Provide the (x, y) coordinate of the cell's center where the given text is located.  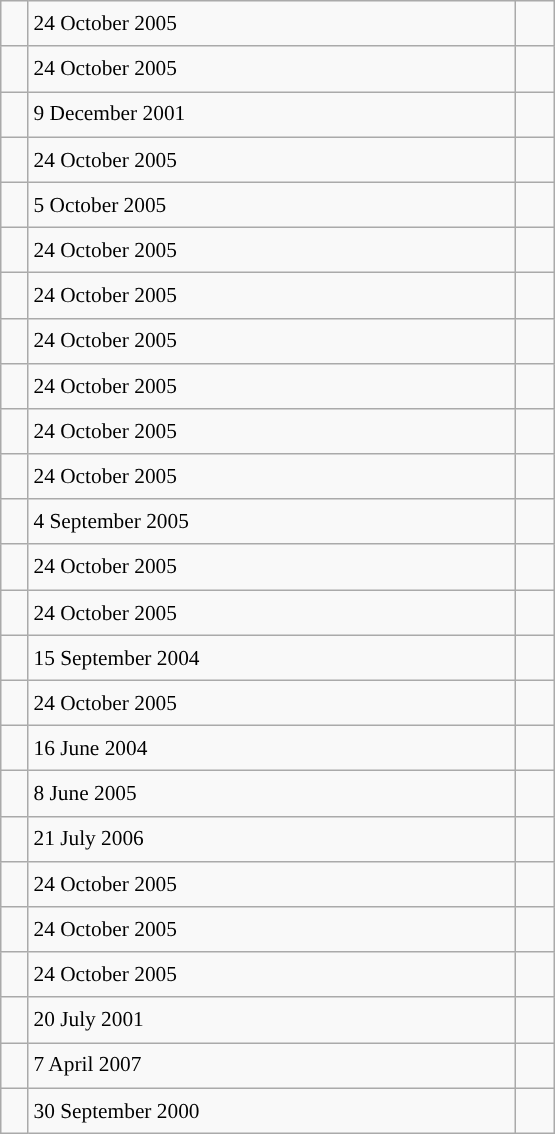
20 July 2001 (272, 1020)
5 October 2005 (272, 204)
15 September 2004 (272, 658)
8 June 2005 (272, 794)
9 December 2001 (272, 114)
4 September 2005 (272, 522)
30 September 2000 (272, 1110)
7 April 2007 (272, 1066)
16 June 2004 (272, 748)
21 July 2006 (272, 838)
